Return the (X, Y) coordinate for the center point of the cell that contains the specified text.  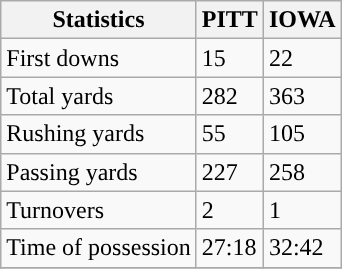
258 (302, 172)
Passing yards (99, 172)
105 (302, 134)
Total yards (99, 96)
282 (230, 96)
22 (302, 58)
Rushing yards (99, 134)
IOWA (302, 20)
Turnovers (99, 210)
227 (230, 172)
Time of possession (99, 248)
First downs (99, 58)
1 (302, 210)
2 (230, 210)
27:18 (230, 248)
Statistics (99, 20)
32:42 (302, 248)
55 (230, 134)
363 (302, 96)
15 (230, 58)
PITT (230, 20)
